Return the [X, Y] coordinate for the center point of the cell that contains the specified text.  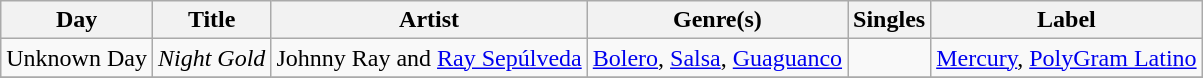
Mercury, PolyGram Latino [1066, 58]
Label [1066, 20]
Johnny Ray and Ray Sepúlveda [429, 58]
Title [211, 20]
Genre(s) [717, 20]
Singles [890, 20]
Bolero, Salsa, Guaguanco [717, 58]
Artist [429, 20]
Day [77, 20]
Unknown Day [77, 58]
Night Gold [211, 58]
